Output the [x, y] coordinate of the center of the cell containing the given text.  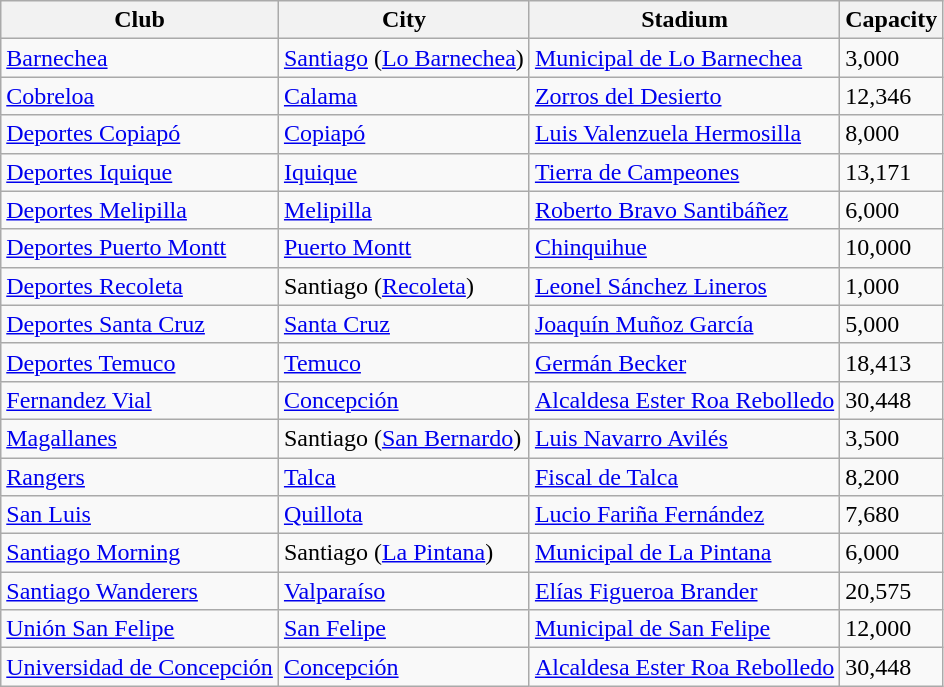
Deportes Temuco [140, 362]
12,000 [892, 629]
Barnechea [140, 58]
Municipal de San Felipe [684, 629]
1,000 [892, 286]
Rangers [140, 477]
Fernandez Vial [140, 400]
Roberto Bravo Santibáñez [684, 210]
Municipal de La Pintana [684, 553]
Temuco [404, 362]
Zorros del Desierto [684, 96]
5,000 [892, 324]
Quillota [404, 515]
Lucio Fariña Fernández [684, 515]
San Felipe [404, 629]
Universidad de Concepción [140, 667]
12,346 [892, 96]
13,171 [892, 172]
Luis Valenzuela Hermosilla [684, 134]
Santiago Wanderers [140, 591]
Stadium [684, 20]
Deportes Santa Cruz [140, 324]
Tierra de Campeones [684, 172]
8,200 [892, 477]
7,680 [892, 515]
Calama [404, 96]
Deportes Iquique [140, 172]
Santiago (San Bernardo) [404, 438]
3,000 [892, 58]
San Luis [140, 515]
Capacity [892, 20]
Deportes Puerto Montt [140, 248]
Germán Becker [684, 362]
Deportes Recoleta [140, 286]
Chinquihue [684, 248]
10,000 [892, 248]
Talca [404, 477]
Municipal de Lo Barnechea [684, 58]
Santiago Morning [140, 553]
Santiago (La Pintana) [404, 553]
Iquique [404, 172]
Leonel Sánchez Lineros [684, 286]
Joaquín Muñoz García [684, 324]
Fiscal de Talca [684, 477]
Deportes Copiapó [140, 134]
Deportes Melipilla [140, 210]
3,500 [892, 438]
Unión San Felipe [140, 629]
Elías Figueroa Brander [684, 591]
Cobreloa [140, 96]
Santiago (Recoleta) [404, 286]
Luis Navarro Avilés [684, 438]
Magallanes [140, 438]
8,000 [892, 134]
Copiapó [404, 134]
Santiago (Lo Barnechea) [404, 58]
Melipilla [404, 210]
18,413 [892, 362]
City [404, 20]
Puerto Montt [404, 248]
Club [140, 20]
20,575 [892, 591]
Santa Cruz [404, 324]
Valparaíso [404, 591]
